Extract the (X, Y) coordinate from the center of the cell holding the provided text.  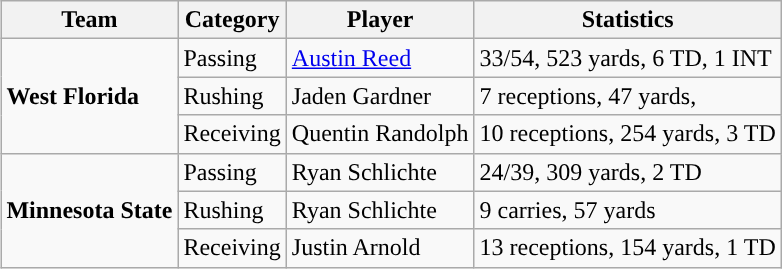
Austin Reed (380, 58)
Statistics (628, 20)
24/39, 309 yards, 2 TD (628, 172)
Minnesota State (90, 210)
7 receptions, 47 yards, (628, 96)
Team (90, 20)
10 receptions, 254 yards, 3 TD (628, 134)
13 receptions, 154 yards, 1 TD (628, 248)
West Florida (90, 96)
33/54, 523 yards, 6 TD, 1 INT (628, 58)
Player (380, 20)
Jaden Gardner (380, 96)
9 carries, 57 yards (628, 210)
Category (232, 20)
Justin Arnold (380, 248)
Quentin Randolph (380, 134)
